Output the [x, y] coordinate of the center of the cell containing the given text.  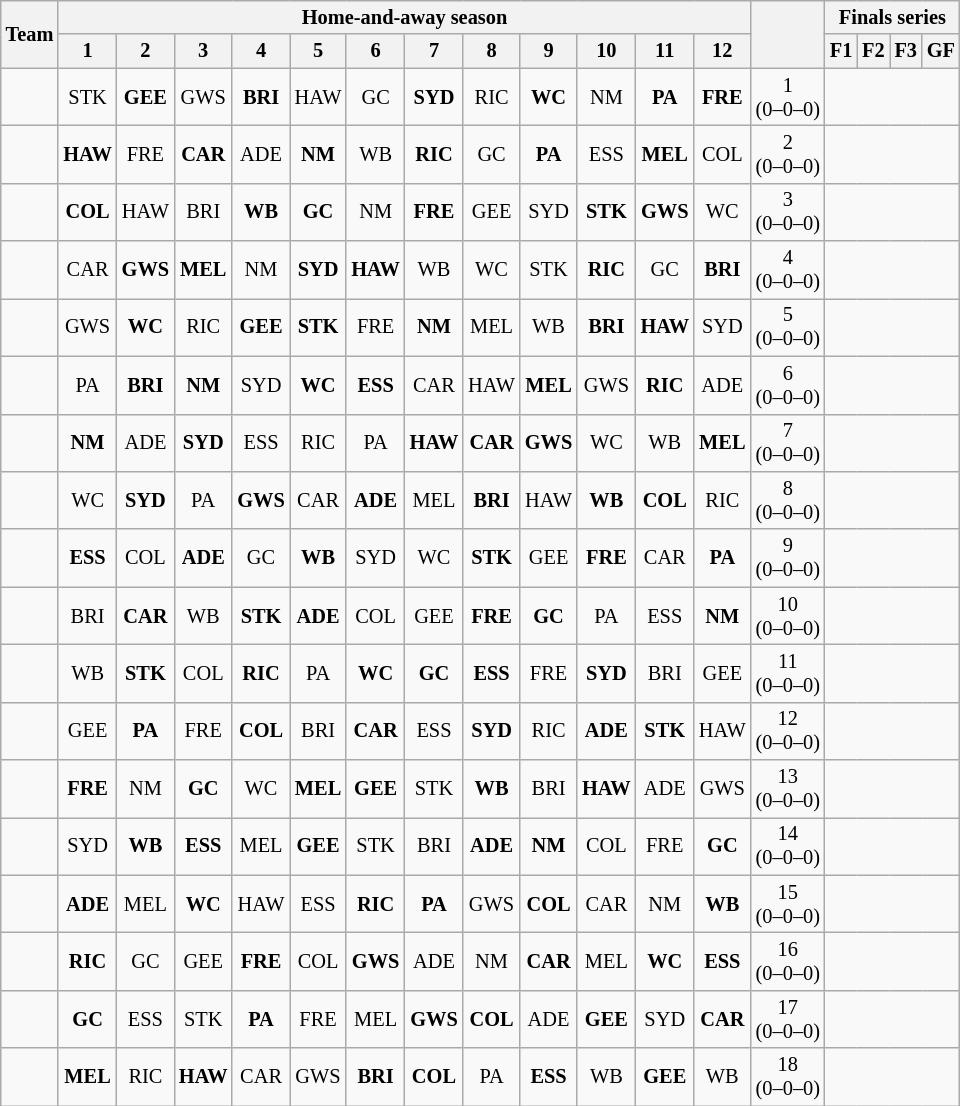
18(0–0–0) [788, 1077]
7 [434, 51]
Finals series [892, 17]
Team [30, 34]
3(0–0–0) [788, 212]
9 [548, 51]
4 [260, 51]
2 [146, 51]
8(0–0–0) [788, 500]
10 [606, 51]
F1 [841, 51]
12 [722, 51]
11(0–0–0) [788, 673]
1(0–0–0) [788, 97]
17(0–0–0) [788, 1019]
15(0–0–0) [788, 904]
14(0–0–0) [788, 846]
Home-and-away season [404, 17]
4(0–0–0) [788, 270]
9(0–0–0) [788, 558]
2(0–0–0) [788, 154]
16(0–0–0) [788, 961]
GF [941, 51]
1 [87, 51]
3 [203, 51]
6(0–0–0) [788, 385]
12(0–0–0) [788, 731]
11 [665, 51]
13(0–0–0) [788, 789]
F3 [906, 51]
5(0–0–0) [788, 327]
6 [375, 51]
5 [318, 51]
10(0–0–0) [788, 616]
8 [492, 51]
7(0–0–0) [788, 443]
F2 [873, 51]
